Locate the cell with the specified text and output its [x, y] center coordinate. 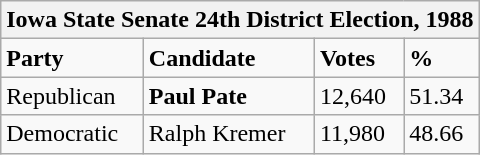
Ralph Kremer [228, 134]
51.34 [442, 96]
Votes [358, 58]
11,980 [358, 134]
Party [72, 58]
Paul Pate [228, 96]
% [442, 58]
12,640 [358, 96]
Republican [72, 96]
48.66 [442, 134]
Democratic [72, 134]
Candidate [228, 58]
Iowa State Senate 24th District Election, 1988 [240, 20]
